Return the (x, y) coordinate for the center point of the cell that contains the specified text.  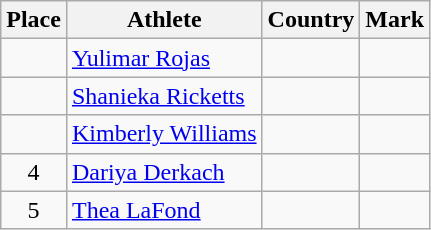
5 (34, 210)
Shanieka Ricketts (164, 96)
Yulimar Rojas (164, 58)
Place (34, 20)
Mark (395, 20)
Kimberly Williams (164, 134)
Athlete (164, 20)
4 (34, 172)
Thea LaFond (164, 210)
Dariya Derkach (164, 172)
Country (311, 20)
